Capture the cell that displays the provided text and extract its (x, y) central coordinate. 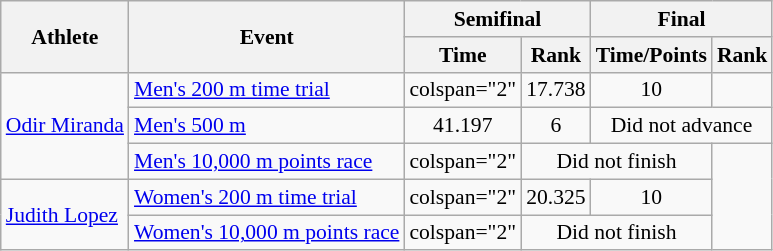
Judith Lopez (65, 214)
20.325 (556, 197)
Time/Points (652, 55)
Final (682, 19)
Athlete (65, 36)
Men's 500 m (266, 126)
Men's 10,000 m points race (266, 162)
Semifinal (497, 19)
Women's 10,000 m points race (266, 233)
Event (266, 36)
Did not advance (682, 126)
6 (556, 126)
41.197 (462, 126)
Men's 200 m time trial (266, 90)
Time (462, 55)
17.738 (556, 90)
Women's 200 m time trial (266, 197)
Odir Miranda (65, 126)
